Output the (x, y) coordinate of the center of the cell containing the given text.  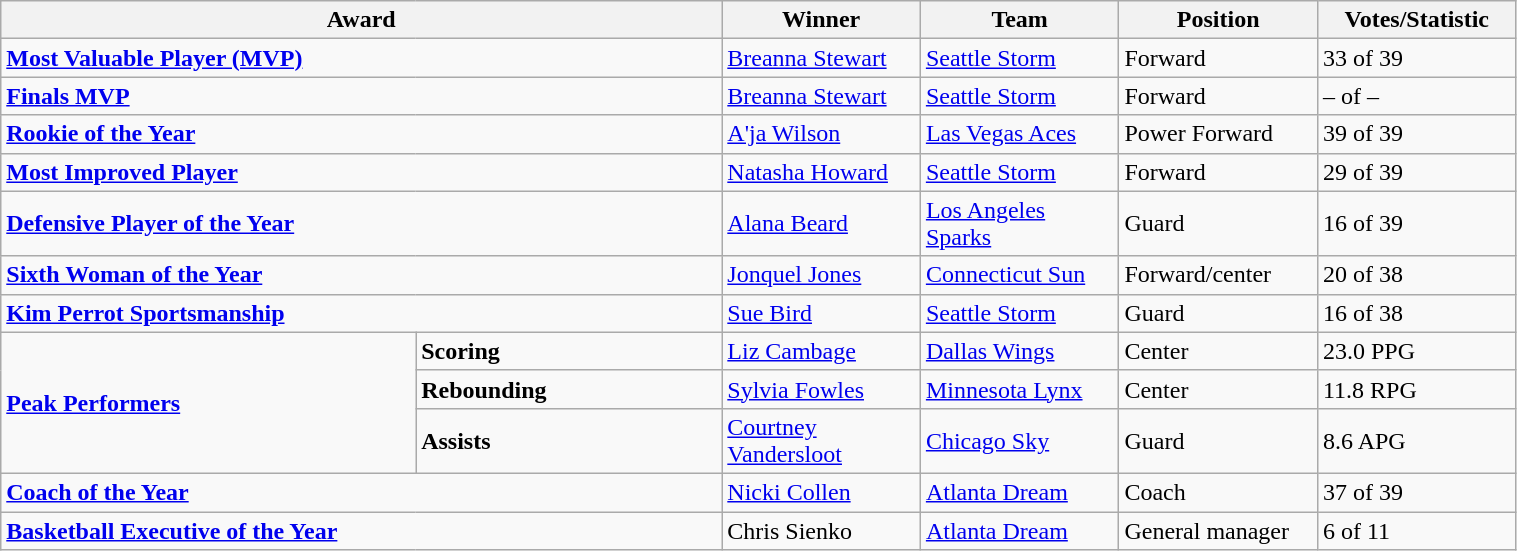
Power Forward (1218, 134)
Coach of the Year (362, 492)
Assists (569, 440)
Courtney Vandersloot (822, 440)
16 of 39 (1416, 224)
Kim Perrot Sportsmanship (362, 313)
11.8 RPG (1416, 389)
Nicki Collen (822, 492)
Sixth Woman of the Year (362, 275)
Minnesota Lynx (1020, 389)
Finals MVP (362, 96)
A'ja Wilson (822, 134)
37 of 39 (1416, 492)
Position (1218, 20)
Sue Bird (822, 313)
16 of 38 (1416, 313)
Most Improved Player (362, 172)
Rebounding (569, 389)
Los Angeles Sparks (1020, 224)
Defensive Player of the Year (362, 224)
Basketball Executive of the Year (362, 531)
Rookie of the Year (362, 134)
Votes/Statistic (1416, 20)
General manager (1218, 531)
Award (362, 20)
Las Vegas Aces (1020, 134)
Winner (822, 20)
Chris Sienko (822, 531)
20 of 38 (1416, 275)
Most Valuable Player (MVP) (362, 58)
Forward/center (1218, 275)
Chicago Sky (1020, 440)
Dallas Wings (1020, 351)
Alana Beard (822, 224)
Sylvia Fowles (822, 389)
Coach (1218, 492)
23.0 PPG (1416, 351)
Liz Cambage (822, 351)
Peak Performers (208, 402)
33 of 39 (1416, 58)
8.6 APG (1416, 440)
Jonquel Jones (822, 275)
29 of 39 (1416, 172)
– of – (1416, 96)
Scoring (569, 351)
6 of 11 (1416, 531)
Connecticut Sun (1020, 275)
39 of 39 (1416, 134)
Team (1020, 20)
Natasha Howard (822, 172)
